Search for the cell housing the specified text and yield its (X, Y) center coordinate. 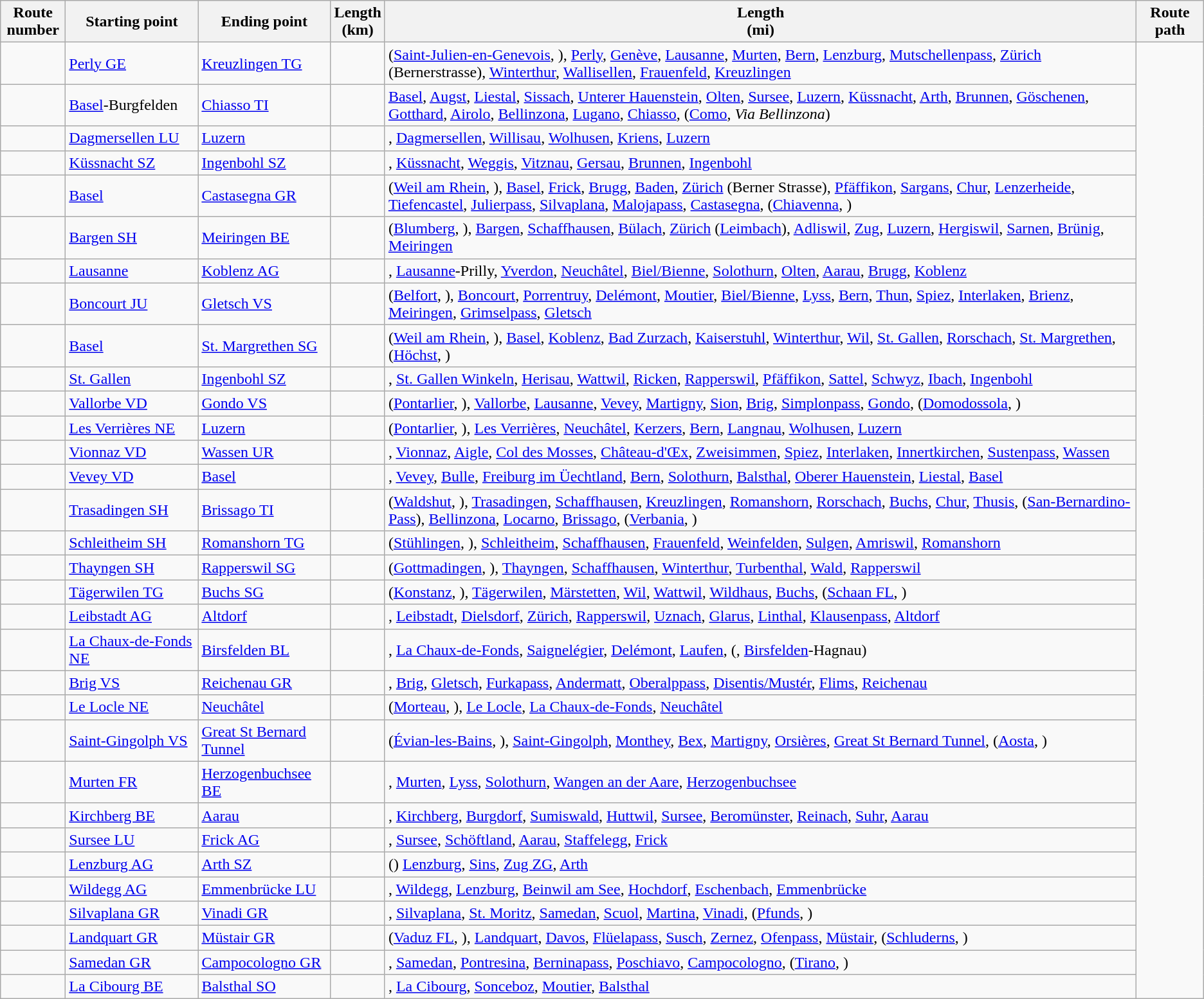
Kirchberg BE (132, 815)
(Vaduz FL, ), Landquart, Davos, Flüelapass, Susch, Zernez, Ofenpass, Müstair, (Schluderns, ) (760, 938)
(Weil am Rhein, ), Basel, Koblenz, Bad Zurzach, Kaiserstuhl, Winterthur, Wil, St. Gallen, Rorschach, St. Margrethen, (Höchst, ) (760, 346)
Wassen UR (264, 453)
La Chaux-de-Fonds NE (132, 649)
Tägerwilen TG (132, 592)
, Lausanne-Prilly, Yverdon, Neuchâtel, Biel/Bienne, Solothurn, Olten, Aarau, Brugg, Koblenz (760, 271)
Boncourt JU (132, 303)
Brig VS (132, 683)
, Vionnaz, Aigle, Col des Mosses, Château-d'Œx, Zweisimmen, Spiez, Interlaken, Innertkirchen, Sustenpass, Wassen (760, 453)
(Blumberg, ), Bargen, Schaffhausen, Bülach, Zürich (Leimbach), Adliswil, Zug, Luzern, Hergiswil, Sarnen, Brünig, Meiringen (760, 238)
Gondo VS (264, 403)
Perly GE (132, 63)
Campocologno GR (264, 962)
Thayngen SH (132, 568)
(Morteau, ), Le Locle, La Chaux-de-Fonds, Neuchâtel (760, 707)
Emmenbrücke LU (264, 889)
Les Verrières NE (132, 428)
Arth SZ (264, 864)
, St. Gallen Winkeln, Herisau, Wattwil, Ricken, Rapperswil, Pfäffikon, Sattel, Schwyz, Ibach, Ingenbohl (760, 379)
Romanshorn TG (264, 543)
Lausanne (132, 271)
(Stühlingen, ), Schleitheim, Schaffhausen, Frauenfeld, Weinfelden, Sulgen, Amriswil, Romanshorn (760, 543)
, Silvaplana, St. Moritz, Samedan, Scuol, Martina, Vinadi, (Pfunds, ) (760, 914)
Kreuzlingen TG (264, 63)
Buchs SG (264, 592)
(Konstanz, ), Tägerwilen, Märstetten, Wil, Wattwil, Wildhaus, Buchs, (Schaan FL, ) (760, 592)
Length(mi) (760, 22)
Length(km) (358, 22)
Le Locle NE (132, 707)
Küssnacht SZ (132, 163)
(Belfort, ), Boncourt, Porrentruy, Delémont, Moutier, Biel/Bienne, Lyss, Bern, Thun, Spiez, Interlaken, Brienz, Meiringen, Grimselpass, Gletsch (760, 303)
St. Gallen (132, 379)
, Kirchberg, Burgdorf, Sumiswald, Huttwil, Sursee, Beromünster, Reinach, Suhr, Aarau (760, 815)
Landquart GR (132, 938)
() Lenzburg, Sins, Zug ZG, Arth (760, 864)
, La Cibourg, Sonceboz, Moutier, Balsthal (760, 987)
, Leibstadt, Dielsdorf, Zürich, Rapperswil, Uznach, Glarus, Linthal, Klausenpass, Altdorf (760, 616)
, Dagmersellen, Willisau, Wolhusen, Kriens, Luzern (760, 138)
Gletsch VS (264, 303)
, La Chaux-de-Fonds, Saignelégier, Delémont, Laufen, (, Birsfelden-Hagnau) (760, 649)
St. Margrethen SG (264, 346)
Aarau (264, 815)
Ending point (264, 22)
, Sursee, Schöftland, Aarau, Staffelegg, Frick (760, 840)
, Murten, Lyss, Solothurn, Wangen an der Aare, Herzogenbuchsee (760, 782)
Meiringen BE (264, 238)
Saint-Gingolph VS (132, 741)
Koblenz AG (264, 271)
Vallorbe VD (132, 403)
La Cibourg BE (132, 987)
, Wildegg, Lenzburg, Beinwil am See, Hochdorf, Eschenbach, Emmenbrücke (760, 889)
Chiasso TI (264, 105)
Castasegna GR (264, 195)
Murten FR (132, 782)
Vevey VD (132, 477)
, Brig, Gletsch, Furkapass, Andermatt, Oberalppass, Disentis/Mustér, Flims, Reichenau (760, 683)
Herzogenbuchsee BE (264, 782)
(Gottmadingen, ), Thayngen, Schaffhausen, Winterthur, Turbenthal, Wald, Rapperswil (760, 568)
, Vevey, Bulle, Freiburg im Üechtland, Bern, Solothurn, Balsthal, Oberer Hauenstein, Liestal, Basel (760, 477)
Silvaplana GR (132, 914)
Trasadingen SH (132, 510)
Müstair GR (264, 938)
Brissago TI (264, 510)
(Pontarlier, ), Vallorbe, Lausanne, Vevey, Martigny, Sion, Brig, Simplonpass, Gondo, (Domodossola, ) (760, 403)
Route number (33, 22)
Dagmersellen LU (132, 138)
Altdorf (264, 616)
Wildegg AG (132, 889)
(Pontarlier, ), Les Verrières, Neuchâtel, Kerzers, Bern, Langnau, Wolhusen, Luzern (760, 428)
Lenzburg AG (132, 864)
Great St Bernard Tunnel (264, 741)
(Évian-les-Bains, ), Saint-Gingolph, Monthey, Bex, Martigny, Orsières, Great St Bernard Tunnel, (Aosta, ) (760, 741)
Frick AG (264, 840)
Vionnaz VD (132, 453)
Leibstadt AG (132, 616)
Samedan GR (132, 962)
Starting point (132, 22)
Sursee LU (132, 840)
Vinadi GR (264, 914)
Schleitheim SH (132, 543)
Birsfelden BL (264, 649)
Neuchâtel (264, 707)
Reichenau GR (264, 683)
Bargen SH (132, 238)
, Küssnacht, Weggis, Vitznau, Gersau, Brunnen, Ingenbohl (760, 163)
Basel-Burgfelden (132, 105)
Balsthal SO (264, 987)
Route path (1170, 22)
, Samedan, Pontresina, Berninapass, Poschiavo, Campocologno, (Tirano, ) (760, 962)
Rapperswil SG (264, 568)
